Determine the (x, y) coordinate at the center of the cell enclosing the given text.  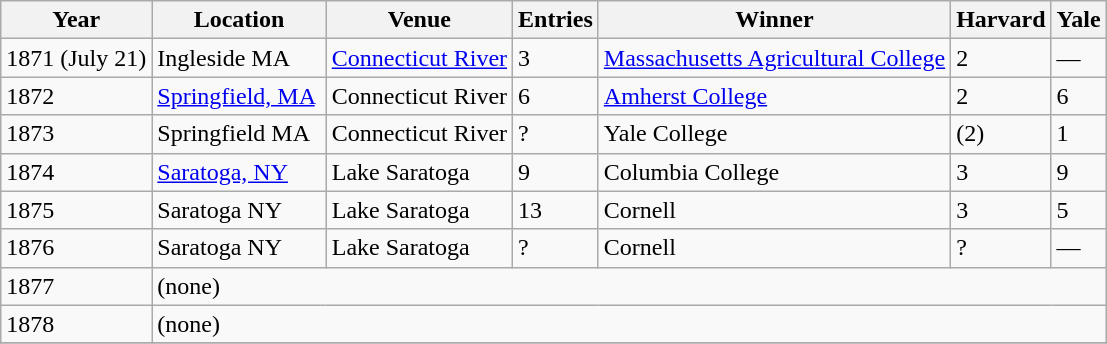
Columbia College (774, 172)
Massachusetts Agricultural College (774, 58)
1875 (76, 210)
Harvard (1001, 20)
Entries (556, 20)
Ingleside MA (239, 58)
Saratoga, NY (239, 172)
1871 (July 21) (76, 58)
Amherst College (774, 96)
1874 (76, 172)
Yale College (774, 134)
1877 (76, 286)
Location (239, 20)
1873 (76, 134)
Yale (1078, 20)
1876 (76, 248)
Venue (419, 20)
5 (1078, 210)
Springfield, MA (239, 96)
Springfield MA (239, 134)
(2) (1001, 134)
1 (1078, 134)
Year (76, 20)
1872 (76, 96)
1878 (76, 324)
Winner (774, 20)
13 (556, 210)
